Detect which cell encompasses the target text, then output its [x, y] center coordinate. 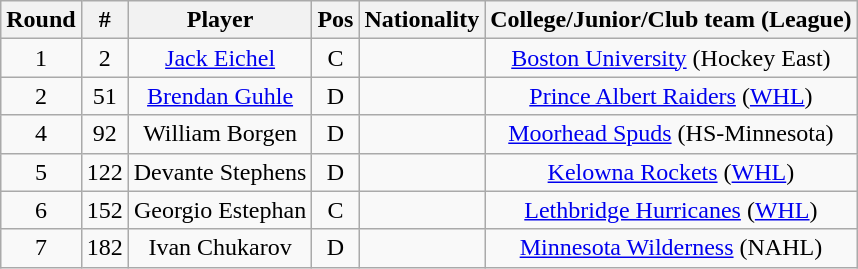
Prince Albert Raiders (WHL) [671, 96]
College/Junior/Club team (League) [671, 20]
Player [220, 20]
Round [41, 20]
Boston University (Hockey East) [671, 58]
122 [104, 172]
1 [41, 58]
Georgio Estephan [220, 210]
Jack Eichel [220, 58]
51 [104, 96]
Pos [336, 20]
Minnesota Wilderness (NAHL) [671, 248]
6 [41, 210]
Moorhead Spuds (HS-Minnesota) [671, 134]
152 [104, 210]
5 [41, 172]
7 [41, 248]
# [104, 20]
4 [41, 134]
Ivan Chukarov [220, 248]
Devante Stephens [220, 172]
Kelowna Rockets (WHL) [671, 172]
Brendan Guhle [220, 96]
William Borgen [220, 134]
92 [104, 134]
Nationality [422, 20]
182 [104, 248]
Lethbridge Hurricanes (WHL) [671, 210]
